Return [X, Y] of the center of cell containing provided text 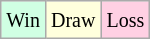
Draw [72, 20]
Win [24, 20]
Loss [126, 20]
